Scan for the cell matching the given text and deliver its (x, y) coordinate at center. 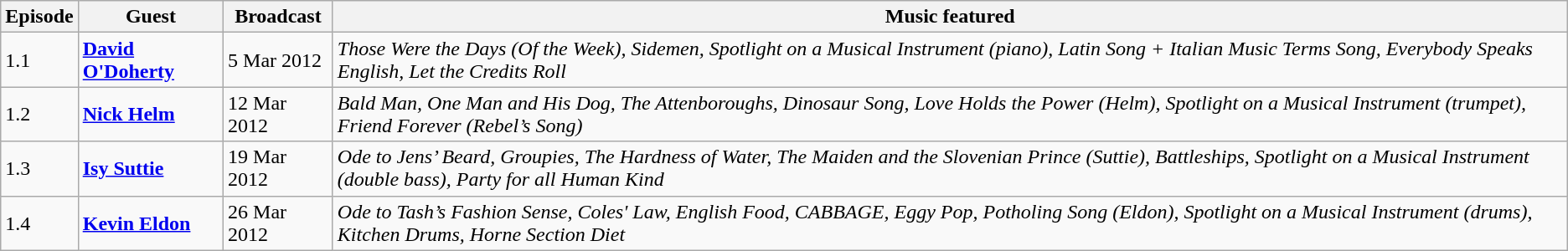
1.3 (39, 169)
5 Mar 2012 (278, 60)
19 Mar 2012 (278, 169)
1.2 (39, 114)
Episode (39, 17)
Kevin Eldon (151, 223)
Nick Helm (151, 114)
26 Mar 2012 (278, 223)
Broadcast (278, 17)
Guest (151, 17)
Music featured (950, 17)
12 Mar 2012 (278, 114)
1.1 (39, 60)
David O'Doherty (151, 60)
Isy Suttie (151, 169)
1.4 (39, 223)
